Detect which cell encompasses the target text, then output its [X, Y] center coordinate. 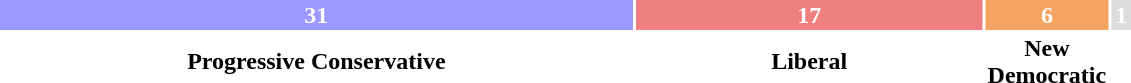
6 [1047, 15]
1 [1121, 15]
17 [810, 15]
31 [316, 15]
